Scan for the cell matching the given text and deliver its [x, y] coordinate at center. 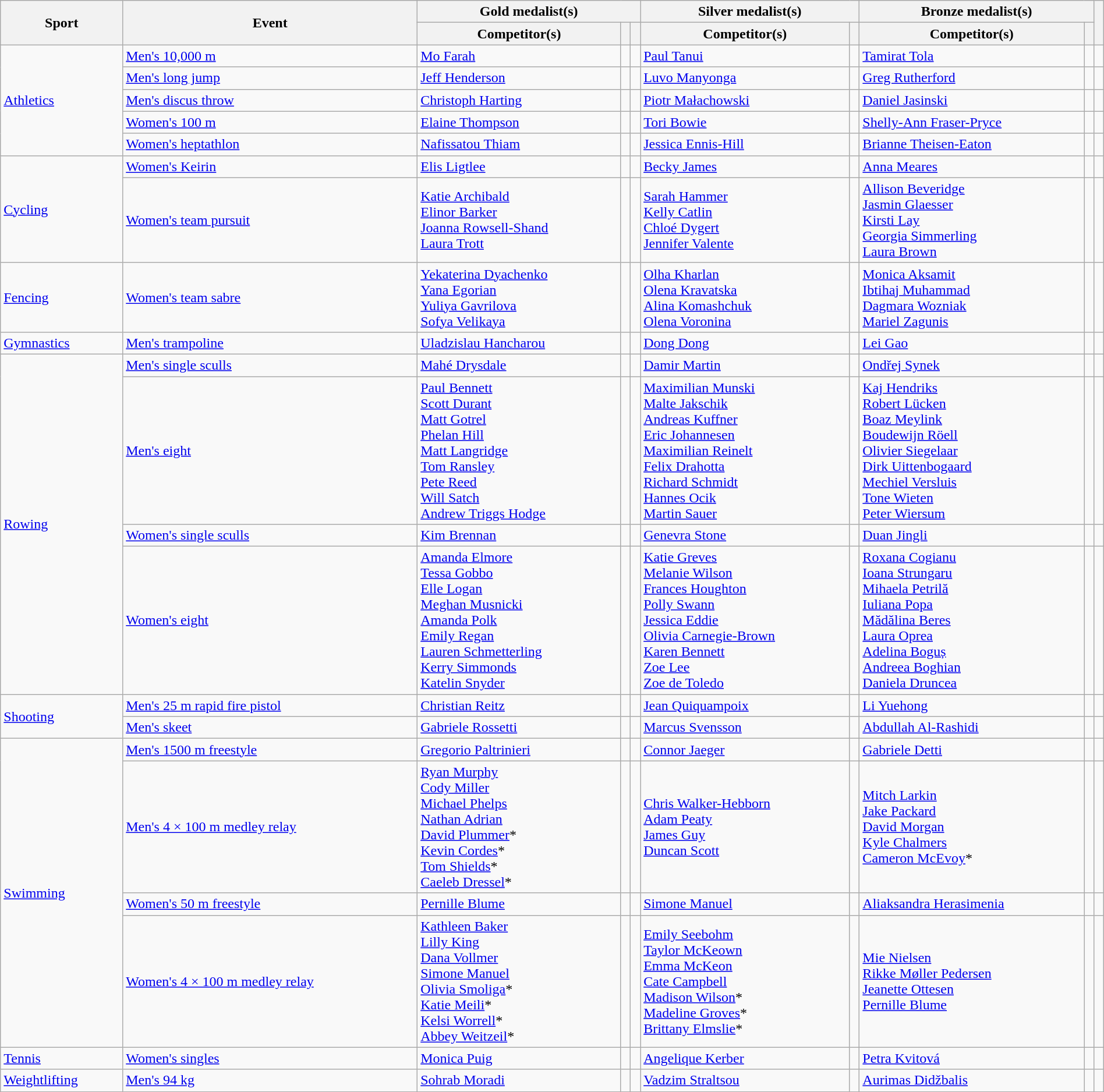
Athletics [62, 100]
Mitch LarkinJake PackardDavid MorganKyle ChalmersCameron McEvoy* [972, 827]
Sport [62, 23]
Christian Reitz [519, 705]
Connor Jaeger [745, 750]
Greg Rutherford [972, 78]
Men's 94 kg [270, 1080]
Sohrab Moradi [519, 1080]
Men's 10,000 m [270, 56]
Emily SeebohmTaylor McKeownEmma McKeonCate CampbellMadison Wilson*Madeline Groves*Brittany Elmslie* [745, 981]
Women's team sabre [270, 297]
Becky James [745, 166]
Yekaterina DyachenkoYana EgorianYuliya GavrilovaSofya Velikaya [519, 297]
Aliaksandra Herasimenia [972, 904]
Ondřej Synek [972, 365]
Jessica Ennis-Hill [745, 144]
Women's single sculls [270, 536]
Mahé Drysdale [519, 365]
Marcus Svensson [745, 728]
Kim Brennan [519, 536]
Men's single sculls [270, 365]
Men's discus throw [270, 100]
Women's team pursuit [270, 220]
Shelly-Ann Fraser-Pryce [972, 122]
Katie GrevesMelanie WilsonFrances HoughtonPolly SwannJessica EddieOlivia Carnegie-BrownKaren BennettZoe LeeZoe de Toledo [745, 621]
Elis Ligtlee [519, 166]
Women's 100 m [270, 122]
Olha KharlanOlena KravatskaAlina KomashchukOlena Voronina [745, 297]
Shooting [62, 717]
Men's 25 m rapid fire pistol [270, 705]
Piotr Małachowski [745, 100]
Brianne Theisen-Eaton [972, 144]
Anna Meares [972, 166]
Gabriele Detti [972, 750]
Men's trampoline [270, 343]
Nafissatou Thiam [519, 144]
Allison BeveridgeJasmin GlaesserKirsti LayGeorgia SimmerlingLaura Brown [972, 220]
Mo Farah [519, 56]
Men's eight [270, 450]
Angelique Kerber [745, 1058]
Jeff Henderson [519, 78]
Tennis [62, 1058]
Lei Gao [972, 343]
Daniel Jasinski [972, 100]
Pernille Blume [519, 904]
Event [270, 23]
Roxana CogianuIoana StrungaruMihaela PetrilăIuliana PopaMădălina BeresLaura OpreaAdelina BogușAndreea BoghianDaniela Druncea [972, 621]
Gregorio Paltrinieri [519, 750]
Simone Manuel [745, 904]
Sarah HammerKelly CatlinChloé DygertJennifer Valente [745, 220]
Paul Tanui [745, 56]
Aurimas Didžbalis [972, 1080]
Cycling [62, 209]
Men's long jump [270, 78]
Katie ArchibaldElinor BarkerJoanna Rowsell-ShandLaura Trott [519, 220]
Kaj HendriksRobert LückenBoaz MeylinkBoudewijn RöellOlivier SiegelaarDirk UittenbogaardMechiel VersluisTone WietenPeter Wiersum [972, 450]
Duan Jingli [972, 536]
Amanda ElmoreTessa GobboElle LoganMeghan MusnickiAmanda PolkEmily ReganLauren SchmetterlingKerry SimmondsKatelin Snyder [519, 621]
Abdullah Al-Rashidi [972, 728]
Ryan Murphy Cody MillerMichael PhelpsNathan AdrianDavid Plummer*Kevin Cordes*Tom Shields*Caeleb Dressel* [519, 827]
Swimming [62, 893]
Bronze medalist(s) [976, 12]
Dong Dong [745, 343]
Damir Martin [745, 365]
Genevra Stone [745, 536]
Women's heptathlon [270, 144]
Elaine Thompson [519, 122]
Christoph Harting [519, 100]
Li Yuehong [972, 705]
Chris Walker-HebbornAdam PeatyJames GuyDuncan Scott [745, 827]
Women's singles [270, 1058]
Men's 1500 m freestyle [270, 750]
Monica Puig [519, 1058]
Gymnastics [62, 343]
Men's 4 × 100 m medley relay [270, 827]
Jean Quiquampoix [745, 705]
Men's skeet [270, 728]
Rowing [62, 524]
Uladzislau Hancharou [519, 343]
Weightlifting [62, 1080]
Women's 50 m freestyle [270, 904]
Vadzim Straltsou [745, 1080]
Gabriele Rossetti [519, 728]
Monica AksamitIbtihaj MuhammadDagmara WozniakMariel Zagunis [972, 297]
Women's Keirin [270, 166]
Mie NielsenRikke Møller PedersenJeanette OttesenPernille Blume [972, 981]
Gold medalist(s) [529, 12]
Women's 4 × 100 m medley relay [270, 981]
Luvo Manyonga [745, 78]
Kathleen BakerLilly KingDana VollmerSimone ManuelOlivia Smoliga*Katie Meili*Kelsi Worrell*Abbey Weitzeil* [519, 981]
Maximilian MunskiMalte JakschikAndreas KuffnerEric JohannesenMaximilian ReineltFelix DrahottaRichard SchmidtHannes OcikMartin Sauer [745, 450]
Tamirat Tola [972, 56]
Tori Bowie [745, 122]
Silver medalist(s) [750, 12]
Fencing [62, 297]
Petra Kvitová [972, 1058]
Paul BennettScott DurantMatt GotrelPhelan HillMatt LangridgeTom RansleyPete ReedWill SatchAndrew Triggs Hodge [519, 450]
Women's eight [270, 621]
